Detect which cell encompasses the target text, then output its (X, Y) center coordinate. 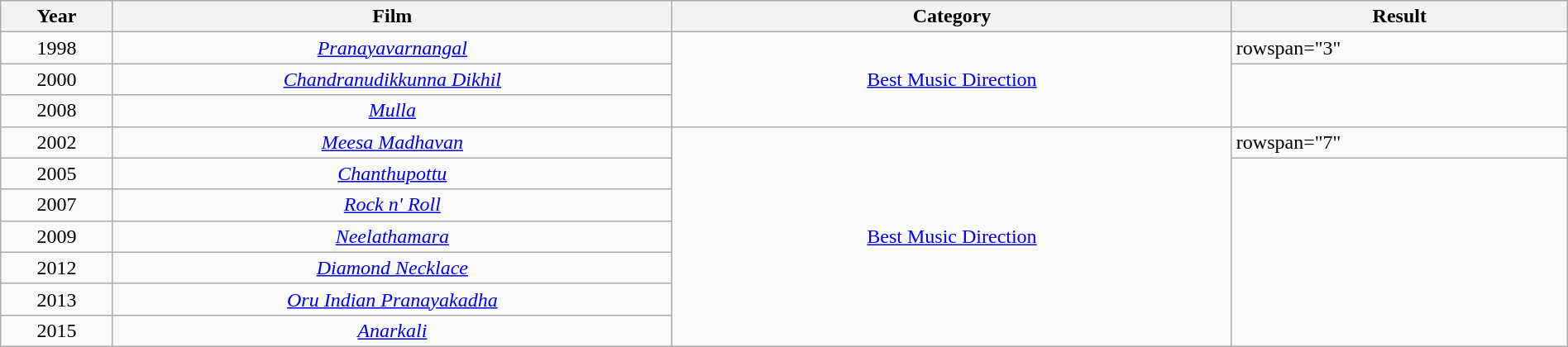
2015 (56, 330)
Diamond Necklace (392, 268)
2000 (56, 79)
Neelathamara (392, 236)
Chandranudikkunna Dikhil (392, 79)
Rock n' Roll (392, 205)
2007 (56, 205)
2005 (56, 173)
2002 (56, 142)
Year (56, 17)
Result (1399, 17)
Oru Indian Pranayakadha (392, 299)
Meesa Madhavan (392, 142)
2012 (56, 268)
Category (953, 17)
1998 (56, 48)
Film (392, 17)
2013 (56, 299)
rowspan="3" (1399, 48)
Pranayavarnangal (392, 48)
2008 (56, 111)
Anarkali (392, 330)
rowspan="7" (1399, 142)
Chanthupottu (392, 173)
2009 (56, 236)
Mulla (392, 111)
